Output the (X, Y) coordinate of the center of the cell containing the given text.  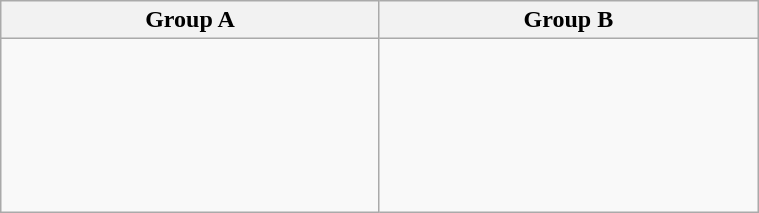
Group A (190, 20)
Group B (568, 20)
